Return (X, Y) of the center of cell containing provided text 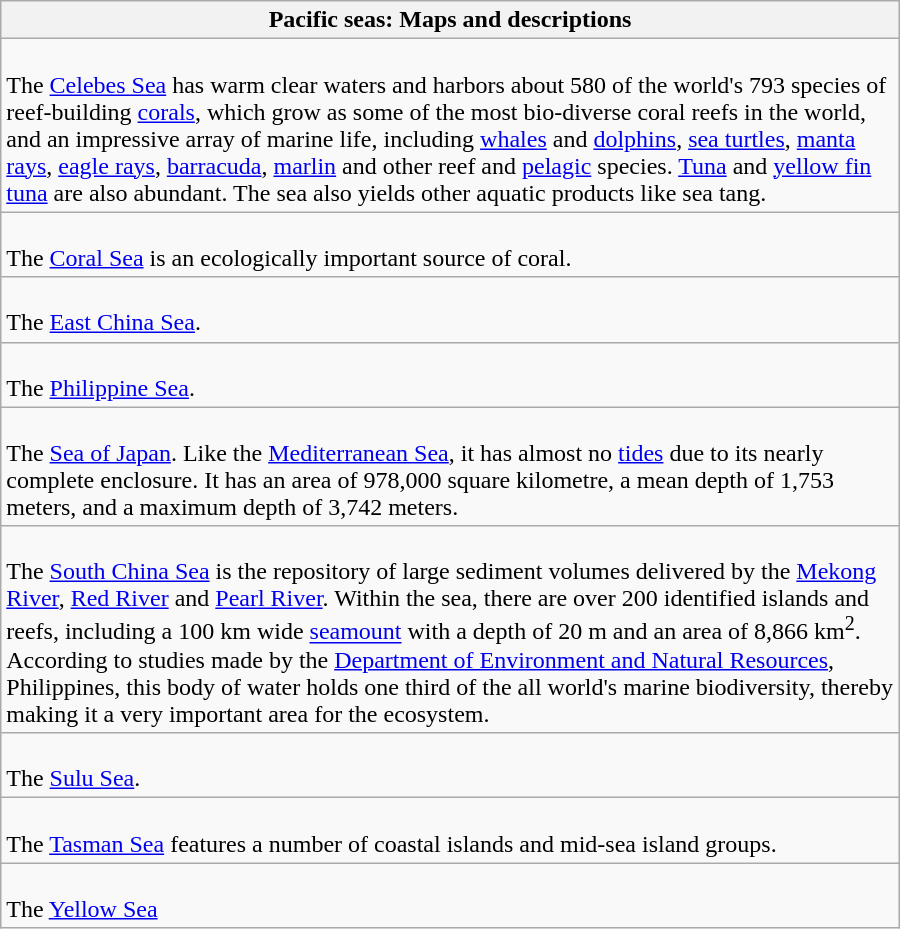
The Coral Sea is an ecologically important source of coral. (450, 244)
The Yellow Sea (450, 896)
Pacific seas: Maps and descriptions (450, 20)
The East China Sea. (450, 310)
The Tasman Sea features a number of coastal islands and mid-sea island groups. (450, 830)
The Sulu Sea. (450, 766)
The Philippine Sea. (450, 374)
